Capture the cell that displays the provided text and extract its (X, Y) central coordinate. 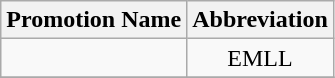
EMLL (260, 58)
Abbreviation (260, 20)
Promotion Name (94, 20)
